Return the [X, Y] coordinate for the center point of the cell that contains the specified text.  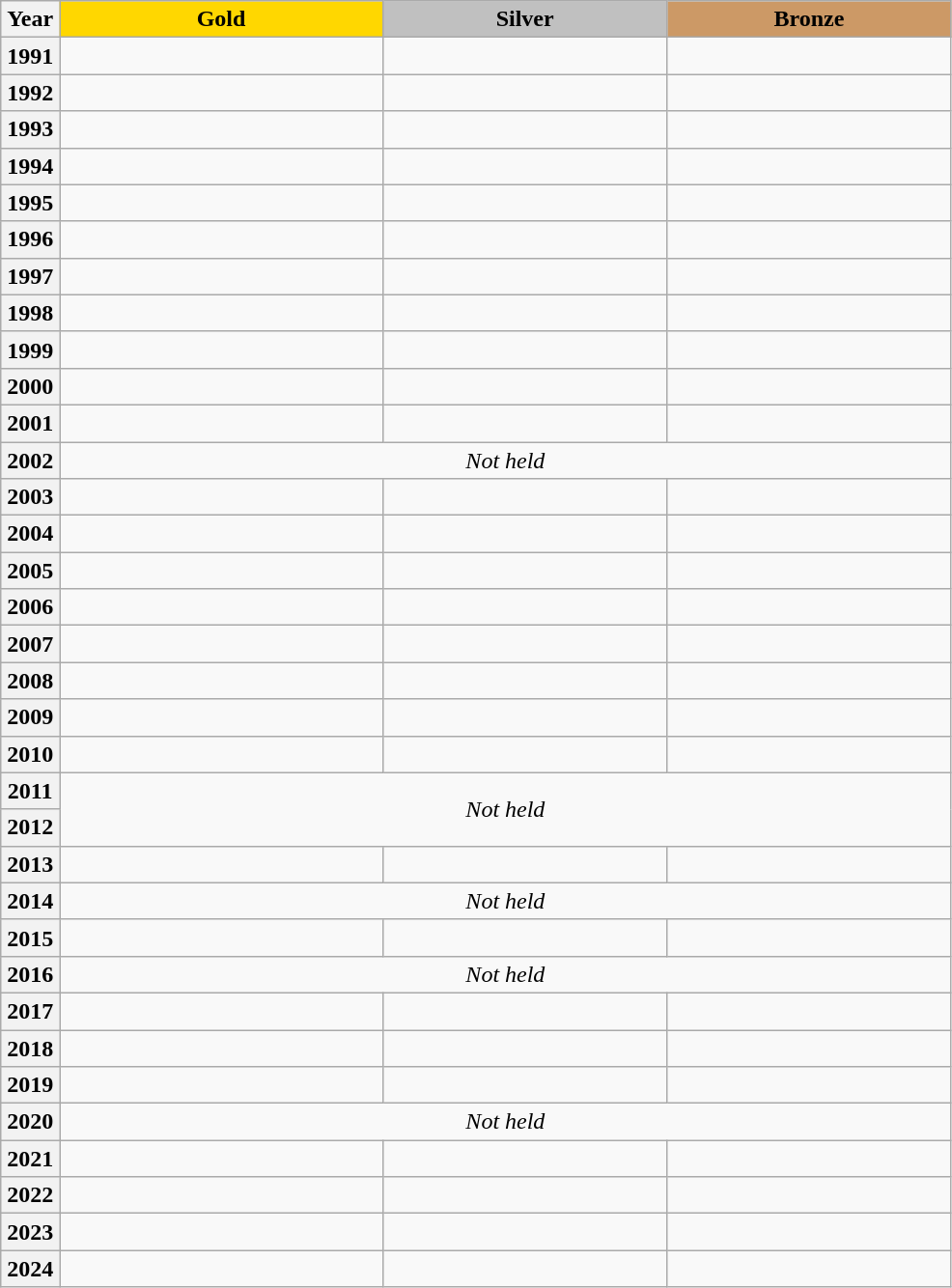
2004 [31, 534]
Year [31, 19]
2010 [31, 754]
2001 [31, 423]
2008 [31, 681]
2011 [31, 791]
2000 [31, 386]
2012 [31, 827]
1993 [31, 129]
2009 [31, 717]
1995 [31, 203]
1994 [31, 166]
2021 [31, 1159]
2006 [31, 607]
Bronze [809, 19]
2007 [31, 644]
2017 [31, 1011]
2013 [31, 864]
2014 [31, 901]
2020 [31, 1122]
2002 [31, 461]
2022 [31, 1195]
Silver [524, 19]
1998 [31, 313]
1997 [31, 276]
Gold [222, 19]
2019 [31, 1085]
2023 [31, 1232]
2015 [31, 938]
1992 [31, 93]
2003 [31, 497]
2016 [31, 974]
2005 [31, 571]
1991 [31, 56]
2018 [31, 1048]
1999 [31, 350]
1996 [31, 239]
2024 [31, 1269]
